Detect which cell encompasses the target text, then output its (x, y) center coordinate. 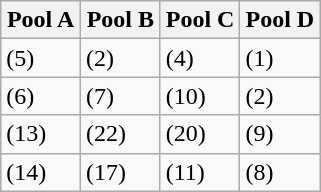
Pool B (120, 20)
Pool C (200, 20)
(6) (41, 96)
(10) (200, 96)
(13) (41, 134)
(11) (200, 172)
(5) (41, 58)
(17) (120, 172)
(20) (200, 134)
Pool A (41, 20)
(14) (41, 172)
Pool D (280, 20)
(8) (280, 172)
(4) (200, 58)
(9) (280, 134)
(1) (280, 58)
(7) (120, 96)
(22) (120, 134)
